Determine the [X, Y] coordinate at the center of the cell enclosing the given text.  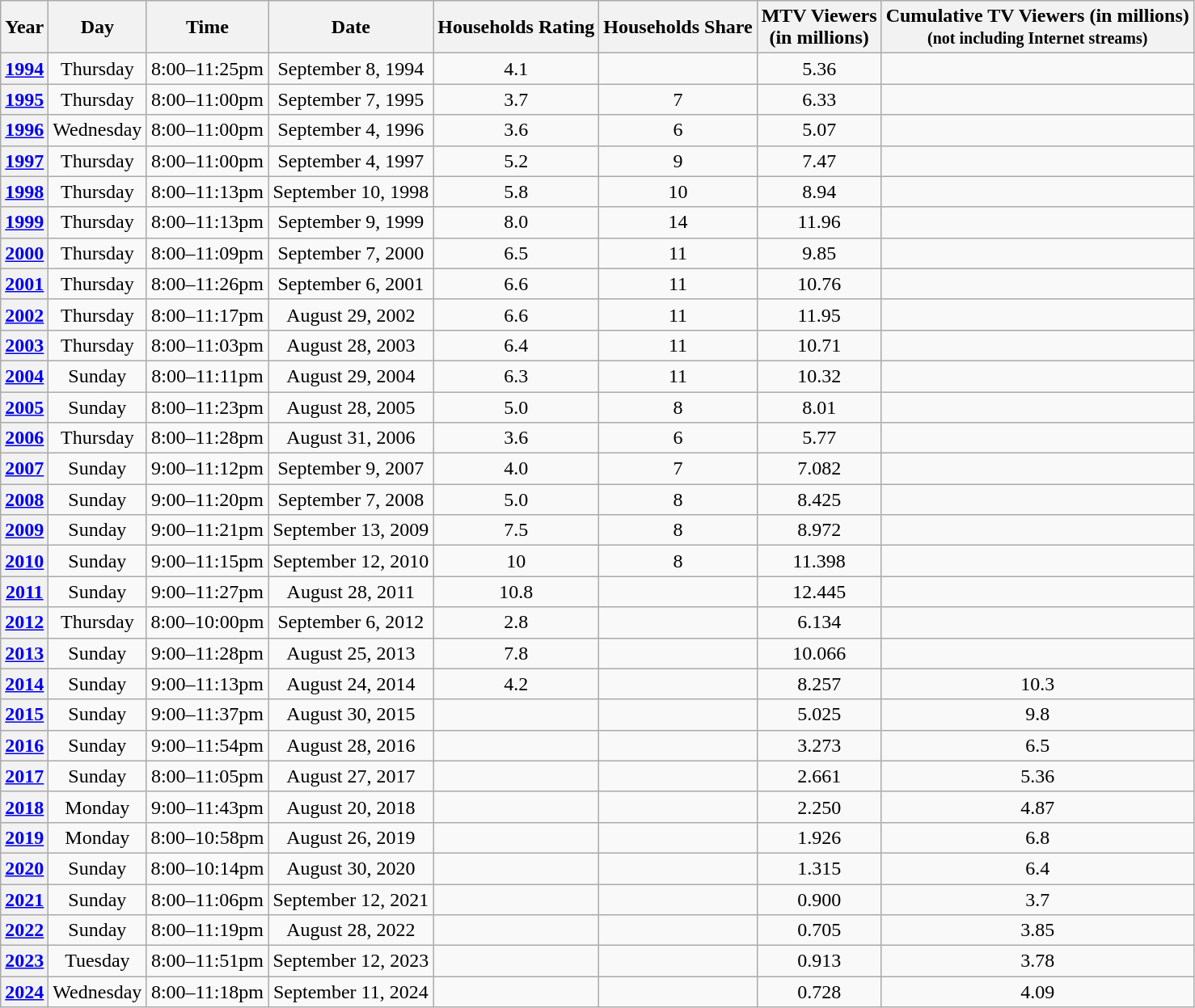
Date [351, 27]
September 7, 2000 [351, 253]
3.273 [819, 745]
Households Share [678, 27]
2024 [24, 992]
9:00–11:13pm [207, 684]
August 30, 2015 [351, 715]
2.8 [516, 622]
2000 [24, 253]
Day [97, 27]
2018 [24, 807]
1996 [24, 130]
5.2 [516, 161]
2002 [24, 314]
August 24, 2014 [351, 684]
8:00–11:18pm [207, 992]
5.77 [819, 438]
8:00–11:23pm [207, 407]
September 4, 1996 [351, 130]
8:00–11:17pm [207, 314]
September 12, 2010 [351, 561]
0.913 [819, 961]
8.94 [819, 192]
8:00–11:09pm [207, 253]
August 27, 2017 [351, 776]
5.025 [819, 715]
4.87 [1037, 807]
August 30, 2020 [351, 868]
9.8 [1037, 715]
August 29, 2002 [351, 314]
1998 [24, 192]
10.3 [1037, 684]
August 20, 2018 [351, 807]
5.07 [819, 130]
1997 [24, 161]
8.01 [819, 407]
2014 [24, 684]
6.3 [516, 376]
4.2 [516, 684]
2006 [24, 438]
1994 [24, 69]
8:00–11:06pm [207, 900]
4.0 [516, 469]
Cumulative TV Viewers (in millions)(not including Internet streams) [1037, 27]
2013 [24, 653]
8:00–10:14pm [207, 868]
2008 [24, 500]
10.066 [819, 653]
1.315 [819, 868]
2003 [24, 345]
10.76 [819, 284]
7.8 [516, 653]
August 31, 2006 [351, 438]
9:00–11:28pm [207, 653]
8.257 [819, 684]
1995 [24, 99]
9:00–11:15pm [207, 561]
September 10, 1998 [351, 192]
8:00–11:26pm [207, 284]
11.95 [819, 314]
9 [678, 161]
7.47 [819, 161]
2023 [24, 961]
2017 [24, 776]
Year [24, 27]
2007 [24, 469]
11.398 [819, 561]
MTV Viewers(in millions) [819, 27]
12.445 [819, 592]
10.8 [516, 592]
2005 [24, 407]
September 12, 2023 [351, 961]
4.1 [516, 69]
8.0 [516, 222]
August 28, 2022 [351, 930]
2011 [24, 592]
August 25, 2013 [351, 653]
8.425 [819, 500]
8:00–11:19pm [207, 930]
1.926 [819, 837]
9:00–11:43pm [207, 807]
September 9, 1999 [351, 222]
Households Rating [516, 27]
2020 [24, 868]
9:00–11:21pm [207, 530]
August 26, 2019 [351, 837]
8:00–11:05pm [207, 776]
2022 [24, 930]
7.5 [516, 530]
September 9, 2007 [351, 469]
6.33 [819, 99]
Time [207, 27]
Tuesday [97, 961]
8:00–11:51pm [207, 961]
3.78 [1037, 961]
August 28, 2003 [351, 345]
3.85 [1037, 930]
6.134 [819, 622]
0.728 [819, 992]
2.250 [819, 807]
2010 [24, 561]
September 6, 2012 [351, 622]
September 7, 2008 [351, 500]
8:00–11:03pm [207, 345]
September 13, 2009 [351, 530]
2004 [24, 376]
10.32 [819, 376]
10.71 [819, 345]
September 12, 2021 [351, 900]
8:00–10:58pm [207, 837]
2009 [24, 530]
8:00–11:28pm [207, 438]
7.082 [819, 469]
0.900 [819, 900]
2019 [24, 837]
2021 [24, 900]
9:00–11:20pm [207, 500]
9.85 [819, 253]
August 28, 2016 [351, 745]
2016 [24, 745]
September 8, 1994 [351, 69]
2.661 [819, 776]
1999 [24, 222]
8:00–10:00pm [207, 622]
6.8 [1037, 837]
2012 [24, 622]
September 4, 1997 [351, 161]
2015 [24, 715]
4.09 [1037, 992]
September 7, 1995 [351, 99]
11.96 [819, 222]
9:00–11:37pm [207, 715]
5.8 [516, 192]
9:00–11:12pm [207, 469]
9:00–11:54pm [207, 745]
0.705 [819, 930]
2001 [24, 284]
August 29, 2004 [351, 376]
September 6, 2001 [351, 284]
August 28, 2011 [351, 592]
8:00–11:25pm [207, 69]
14 [678, 222]
9:00–11:27pm [207, 592]
August 28, 2005 [351, 407]
8.972 [819, 530]
8:00–11:11pm [207, 376]
September 11, 2024 [351, 992]
